Locate the cell with the specified text and output its [x, y] center coordinate. 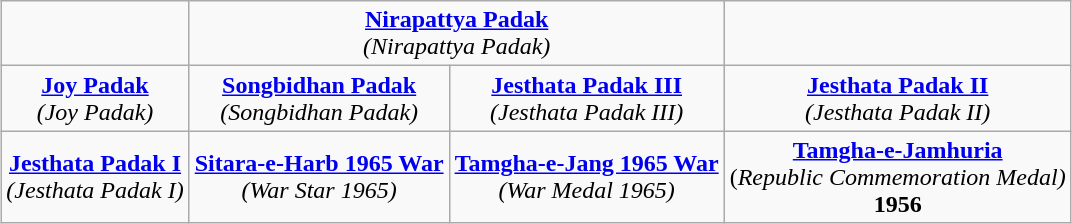
Joy Padak(Joy Padak) [95, 98]
Jesthata Padak II(Jesthata Padak II) [898, 98]
Jesthata Padak III(Jesthata Padak III) [586, 98]
Tamgha-e-Jang 1965 War(War Medal 1965) [586, 177]
Nirapattya Padak(Nirapattya Padak) [456, 34]
Tamgha-e-Jamhuria(Republic Commemoration Medal)1956 [898, 177]
Songbidhan Padak(Songbidhan Padak) [319, 98]
Sitara-e-Harb 1965 War(War Star 1965) [319, 177]
Jesthata Padak I(Jesthata Padak I) [95, 177]
